Pinpoint the cell where the given text exists, returning its [x, y] midpoint coordinate. 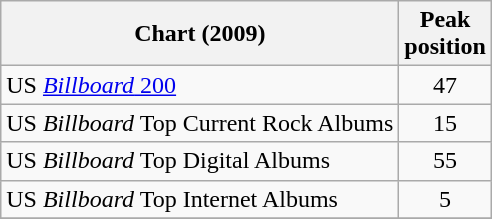
5 [445, 199]
US Billboard 200 [200, 85]
47 [445, 85]
Peakposition [445, 34]
US Billboard Top Internet Albums [200, 199]
US Billboard Top Current Rock Albums [200, 123]
55 [445, 161]
Chart (2009) [200, 34]
US Billboard Top Digital Albums [200, 161]
15 [445, 123]
